Return [X, Y] of the center of cell containing provided text 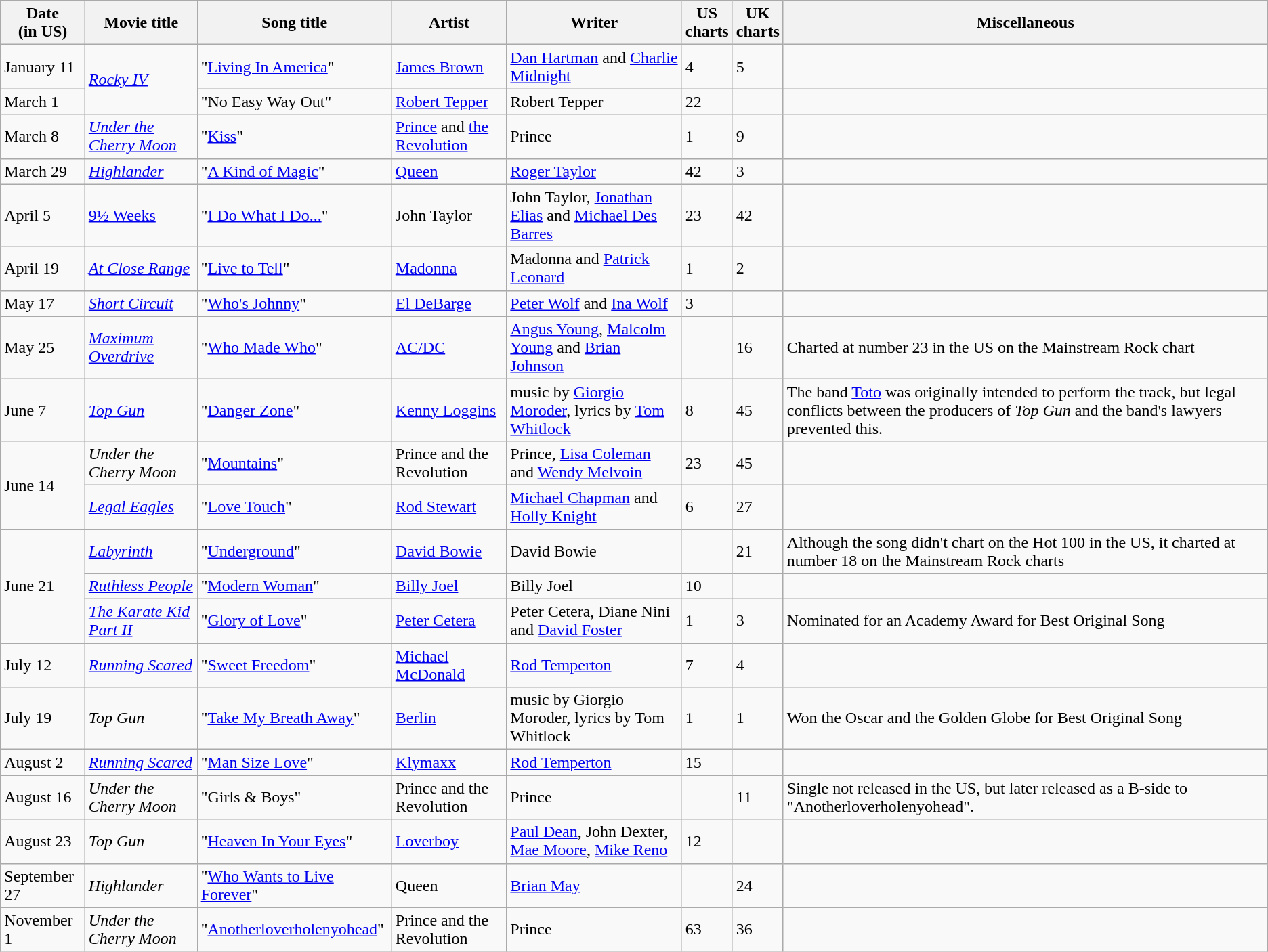
Song title [294, 23]
Writer [594, 23]
"Who Made Who" [294, 347]
UKcharts [757, 23]
August 2 [43, 762]
June 14 [43, 485]
12 [707, 841]
August 16 [43, 798]
"Danger Zone" [294, 410]
"Living In America" [294, 66]
Miscellaneous [1026, 23]
James Brown [449, 66]
"Take My Breath Away" [294, 718]
9½ Weeks [141, 215]
"No Easy Way Out" [294, 102]
5 [757, 66]
March 1 [43, 102]
24 [757, 886]
Maximum Overdrive [141, 347]
Madonna and Patrick Leonard [594, 268]
John Taylor, Jonathan Elias and Michael Des Barres [594, 215]
July 19 [43, 718]
Rocky IV [141, 80]
January 11 [43, 66]
"Love Touch" [294, 506]
Michael McDonald [449, 665]
Madonna [449, 268]
April 5 [43, 215]
"Live to Tell" [294, 268]
September 27 [43, 886]
"Who's Johnny" [294, 303]
John Taylor [449, 215]
"Sweet Freedom" [294, 665]
Berlin [449, 718]
"Modern Woman" [294, 586]
August 23 [43, 841]
"Glory of Love" [294, 622]
"Underground" [294, 551]
Prince, Lisa Coleman and Wendy Melvoin [594, 463]
22 [707, 102]
Klymaxx [449, 762]
May 17 [43, 303]
11 [757, 798]
Peter Cetera, Diane Nini and David Foster [594, 622]
Legal Eagles [141, 506]
7 [707, 665]
"Anotherloverholenyohead" [294, 929]
8 [707, 410]
"A Kind of Magic" [294, 171]
Angus Young, Malcolm Young and Brian Johnson [594, 347]
10 [707, 586]
"Who Wants to Live Forever" [294, 886]
Dan Hartman and Charlie Midnight [594, 66]
March 8 [43, 137]
June 21 [43, 586]
November 1 [43, 929]
Rod Stewart [449, 506]
Won the Oscar and the Golden Globe for Best Original Song [1026, 718]
63 [707, 929]
"Kiss" [294, 137]
36 [757, 929]
At Close Range [141, 268]
"Mountains" [294, 463]
May 25 [43, 347]
AC/DC [449, 347]
"Girls & Boys" [294, 798]
Peter Wolf and Ina Wolf [594, 303]
6 [707, 506]
US charts [707, 23]
9 [757, 137]
July 12 [43, 665]
March 29 [43, 171]
Roger Taylor [594, 171]
Paul Dean, John Dexter, Mae Moore, Mike Reno [594, 841]
15 [707, 762]
Peter Cetera [449, 622]
Artist [449, 23]
27 [757, 506]
Date(in US) [43, 23]
Labyrinth [141, 551]
Charted at number 23 in the US on the Mainstream Rock chart [1026, 347]
Although the song didn't chart on the Hot 100 in the US, it charted at number 18 on the Mainstream Rock charts [1026, 551]
16 [757, 347]
Loverboy [449, 841]
Kenny Loggins [449, 410]
June 7 [43, 410]
Michael Chapman and Holly Knight [594, 506]
2 [757, 268]
April 19 [43, 268]
The Karate Kid Part II [141, 622]
"Heaven In Your Eyes" [294, 841]
Ruthless People [141, 586]
"Man Size Love" [294, 762]
21 [757, 551]
El DeBarge [449, 303]
Single not released in the US, but later released as a B-side to "Anotherloverholenyohead". [1026, 798]
Movie title [141, 23]
Brian May [594, 886]
Short Circuit [141, 303]
"I Do What I Do..." [294, 215]
Nominated for an Academy Award for Best Original Song [1026, 622]
